Detect which cell encompasses the target text, then output its [X, Y] center coordinate. 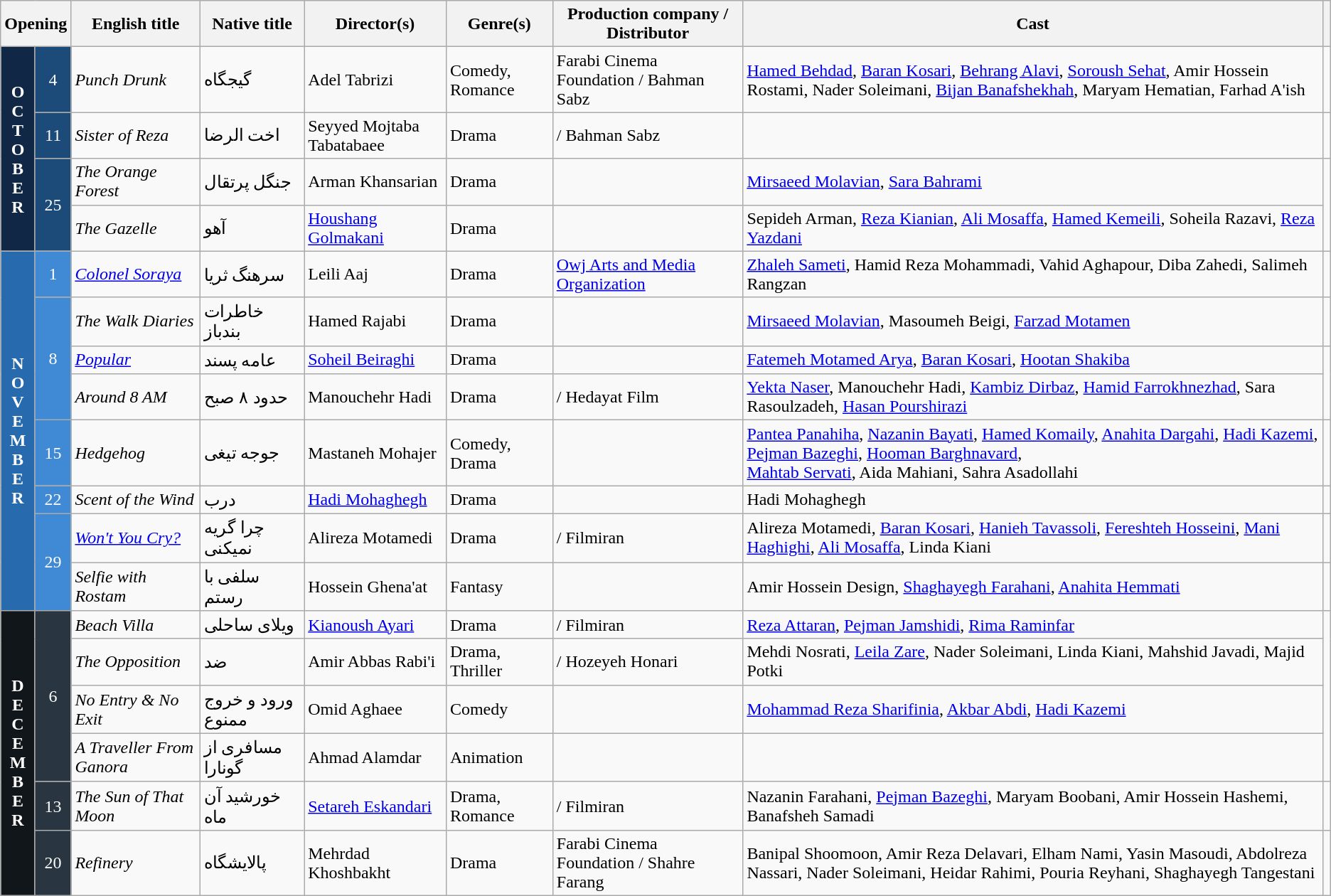
Comedy [499, 709]
Drama, Thriller [499, 661]
Setareh Eskandari [375, 806]
Native title [252, 24]
25 [53, 205]
جوجه تیغی [252, 453]
گیجگاه [252, 80]
Arman Khansarian [375, 182]
Adel Tabrizi [375, 80]
15 [53, 453]
No Entry & No Exit [136, 709]
6 [53, 697]
ورود و خروج ممنوع [252, 709]
Manouchehr Hadi [375, 397]
OCTOBER [18, 149]
Soheil Beiraghi [375, 360]
Punch Drunk [136, 80]
Comedy, Drama [499, 453]
Comedy, Romance [499, 80]
Reza Attaran, Pejman Jamshidi, Rima Raminfar [1032, 625]
Hamed Behdad, Baran Kosari, Behrang Alavi, Soroush Sehat, Amir Hossein Rostami, Nader Soleimani, Bijan Banafshekhah, Maryam Hematian, Farhad A'ish [1032, 80]
Yekta Naser, Manouchehr Hadi, Kambiz Dirbaz, Hamid Farrokhnezhad, Sara Rasoulzadeh, Hasan Pourshirazi [1032, 397]
خورشید آن ماه [252, 806]
چرا گریه نمیکنی [252, 538]
/ Bahman Sabz [648, 135]
Animation [499, 757]
The Sun of That Moon [136, 806]
Beach Villa [136, 625]
آهو [252, 228]
Mirsaeed Molavian, Masoumeh Beigi, Farzad Motamen [1032, 321]
8 [53, 358]
Hedgehog [136, 453]
Ahmad Alamdar [375, 757]
DECEMBER [18, 754]
Colonel Soraya [136, 274]
اخت الرضا [252, 135]
حدود ۸ صبح [252, 397]
Mastaneh Mohajer [375, 453]
Mirsaeed Molavian, Sara Bahrami [1032, 182]
Drama, Romance [499, 806]
Leili Aaj [375, 274]
Alireza Motamedi [375, 538]
13 [53, 806]
Fatemeh Motamed Arya, Baran Kosari, Hootan Shakiba [1032, 360]
Zhaleh Sameti, Hamid Reza Mohammadi, Vahid Aghapour, Diba Zahedi, Salimeh Rangzan [1032, 274]
Genre(s) [499, 24]
Scent of the Wind [136, 500]
Farabi Cinema Foundation / Bahman Sabz [648, 80]
/ Hozeyeh Honari [648, 661]
29 [53, 562]
Director(s) [375, 24]
Production company / Distributor [648, 24]
ضد [252, 661]
Popular [136, 360]
The Walk Diaries [136, 321]
Hamed Rajabi [375, 321]
The Orange Forest [136, 182]
Amir Hossein Design, Shaghayegh Farahani, Anahita Hemmati [1032, 586]
NOVEMBER [18, 431]
Mohammad Reza Sharifinia, Akbar Abdi, Hadi Kazemi [1032, 709]
22 [53, 500]
پالایشگاه [252, 863]
Amir Abbas Rabi'i [375, 661]
The Gazelle [136, 228]
خاطرات بندباز [252, 321]
Fantasy [499, 586]
سلفی با رستم [252, 586]
Alireza Motamedi, Baran Kosari, Hanieh Tavassoli, Fereshteh Hosseini, Mani Haghighi, Ali Mosaffa, Linda Kiani [1032, 538]
Won't You Cry? [136, 538]
4 [53, 80]
Selfie with Rostam [136, 586]
Seyyed Mojtaba Tabatabaee [375, 135]
مسافری از گونارا [252, 757]
11 [53, 135]
/ Hedayat Film [648, 397]
عامه پسند [252, 360]
درب [252, 500]
Opening [36, 24]
Refinery [136, 863]
Cast [1032, 24]
Hossein Ghena'at [375, 586]
سرهنگ ثریا [252, 274]
Around 8 AM [136, 397]
Owj Arts and Media Organization [648, 274]
English title [136, 24]
Mehdi Nosrati, Leila Zare, Nader Soleimani, Linda Kiani, Mahshid Javadi, Majid Potki [1032, 661]
Omid Aghaee [375, 709]
1 [53, 274]
Kianoush Ayari [375, 625]
جنگل پرتقال [252, 182]
Sepideh Arman, Reza Kianian, Ali Mosaffa, Hamed Kemeili, Soheila Razavi, Reza Yazdani [1032, 228]
ویلای ساحلی [252, 625]
The Opposition [136, 661]
Houshang Golmakani [375, 228]
A Traveller From Ganora [136, 757]
20 [53, 863]
Sister of Reza [136, 135]
Nazanin Farahani, Pejman Bazeghi, Maryam Boobani, Amir Hossein Hashemi, Banafsheh Samadi [1032, 806]
Mehrdad Khoshbakht [375, 863]
Farabi Cinema Foundation / Shahre Farang [648, 863]
